From the cell containing the given text, extract its center point as (x, y) coordinate. 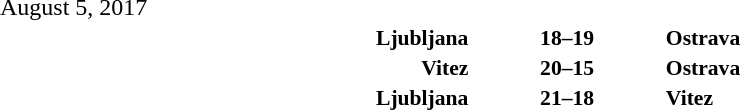
20–15 (568, 68)
18–19 (568, 38)
